Return the (x, y) coordinate for the center point of the cell that contains the specified text.  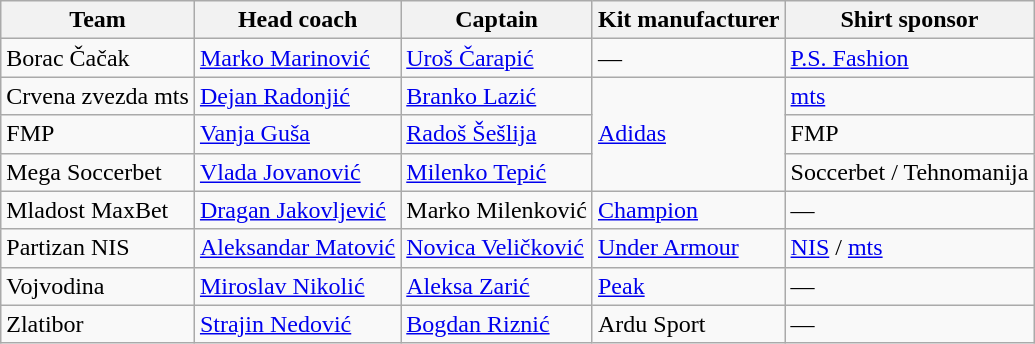
Shirt sponsor (910, 20)
Uroš Čarapić (497, 58)
Aleksandar Matović (297, 248)
Bogdan Riznić (497, 324)
Champion (688, 210)
Strajin Nedović (297, 324)
Branko Lazić (497, 96)
Team (98, 20)
Miroslav Nikolić (297, 286)
Novica Veličković (497, 248)
Marko Marinović (297, 58)
Marko Milenković (497, 210)
Vanja Guša (297, 134)
Mladost MaxBet (98, 210)
Under Armour (688, 248)
Borac Čačak (98, 58)
mts (910, 96)
Crvena zvezda mts (98, 96)
Zlatibor (98, 324)
Dejan Radonjić (297, 96)
Dragan Jakovljević (297, 210)
Vlada Jovanović (297, 172)
Adidas (688, 134)
Head coach (297, 20)
Mega Soccerbet (98, 172)
Partizan NIS (98, 248)
Captain (497, 20)
Soccerbet / Tehnomanija (910, 172)
Radoš Šešlija (497, 134)
NIS / mts (910, 248)
P.S. Fashion (910, 58)
Peak (688, 286)
Kit manufacturer (688, 20)
Milenko Tepić (497, 172)
Vojvodina (98, 286)
Ardu Sport (688, 324)
Aleksa Zarić (497, 286)
